Determine the [x, y] coordinate at the center of the cell enclosing the given text.  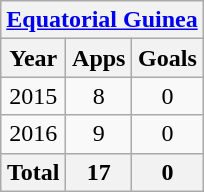
Year [34, 58]
2016 [34, 134]
17 [99, 172]
8 [99, 96]
9 [99, 134]
Apps [99, 58]
Equatorial Guinea [102, 20]
Goals [168, 58]
Total [34, 172]
2015 [34, 96]
